Provide the (x, y) coordinate of the cell's center where the given text is located.  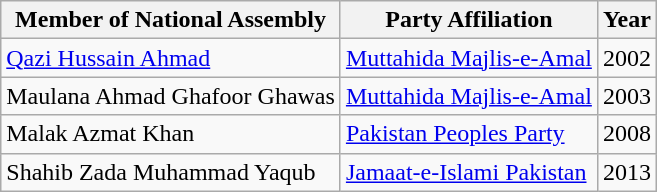
Member of National Assembly (171, 20)
2008 (626, 134)
Maulana Ahmad Ghafoor Ghawas (171, 96)
2003 (626, 96)
Qazi Hussain Ahmad (171, 58)
Year (626, 20)
Jamaat-e-Islami Pakistan (468, 172)
Party Affiliation (468, 20)
Shahib Zada Muhammad Yaqub (171, 172)
2013 (626, 172)
Pakistan Peoples Party (468, 134)
2002 (626, 58)
Malak Azmat Khan (171, 134)
